Return the [X, Y] coordinate for the center point of the cell that contains the specified text.  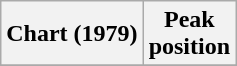
Peak position [189, 34]
Chart (1979) [72, 34]
